Find where the given text appears and provide that cell's center as [X, Y] coordinate. 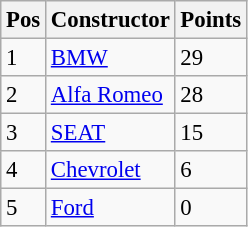
2 [24, 95]
Alfa Romeo [111, 95]
SEAT [111, 133]
28 [210, 95]
BMW [111, 58]
3 [24, 133]
Chevrolet [111, 170]
Points [210, 20]
29 [210, 58]
6 [210, 170]
5 [24, 208]
Ford [111, 208]
Constructor [111, 20]
15 [210, 133]
1 [24, 58]
0 [210, 208]
4 [24, 170]
Pos [24, 20]
